Identify which cell holds the provided text, then report its (X, Y) central coordinate. 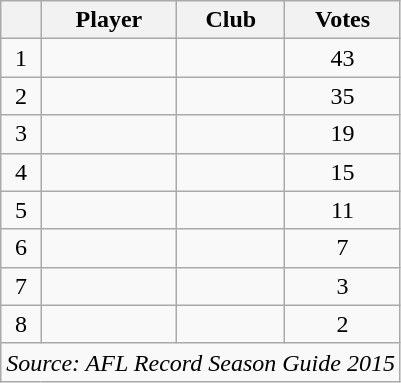
35 (343, 96)
15 (343, 172)
6 (21, 248)
5 (21, 210)
Source: AFL Record Season Guide 2015 (201, 362)
11 (343, 210)
43 (343, 58)
8 (21, 324)
Club (231, 20)
1 (21, 58)
Player (109, 20)
Votes (343, 20)
19 (343, 134)
4 (21, 172)
